Identify which cell holds the provided text, then report its (x, y) central coordinate. 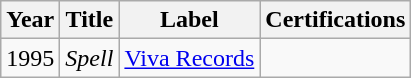
Spell (90, 58)
Year (30, 20)
1995 (30, 58)
Certifications (336, 20)
Viva Records (190, 58)
Label (190, 20)
Title (90, 20)
